Detect which cell encompasses the target text, then output its (X, Y) center coordinate. 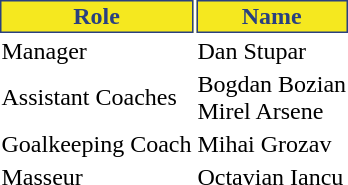
Manager (96, 51)
Goalkeeping Coach (96, 144)
Name (272, 16)
Assistant Coaches (96, 98)
Dan Stupar (272, 51)
Role (96, 16)
Bogdan Bozian Mirel Arsene (272, 98)
Mihai Grozav (272, 144)
